Capture the cell that displays the provided text and extract its [X, Y] central coordinate. 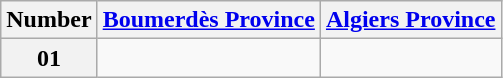
Algiers Province [410, 20]
Boumerdès Province [208, 20]
01 [49, 58]
Number [49, 20]
